Capture the cell that displays the provided text and extract its (x, y) central coordinate. 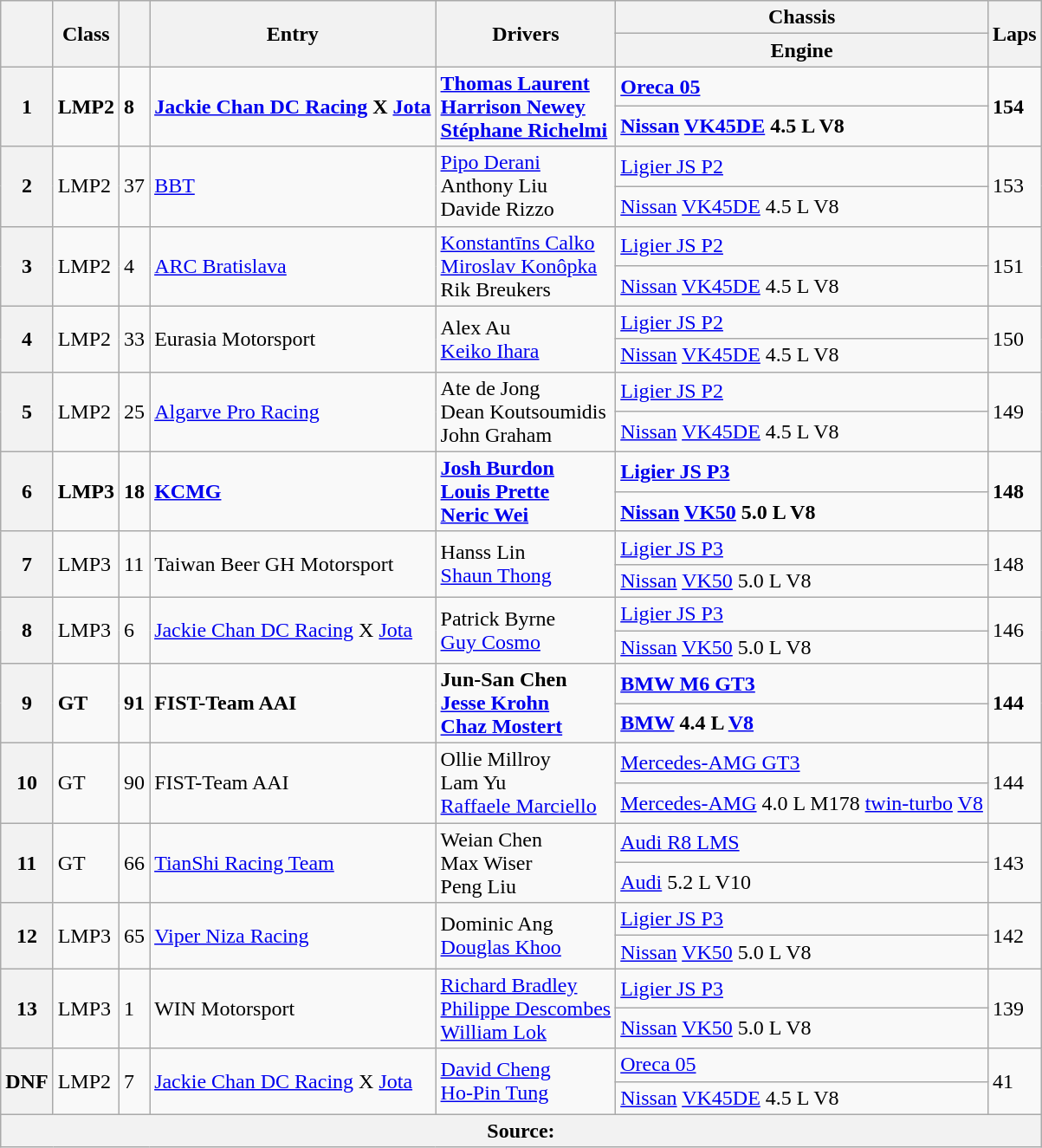
BBT (293, 186)
Source: (521, 1131)
90 (135, 783)
146 (1014, 630)
ARC Bratislava (293, 266)
Audi 5.2 L V10 (802, 883)
33 (135, 339)
66 (135, 863)
Eurasia Motorsport (293, 339)
TianShi Racing Team (293, 863)
154 (1014, 107)
Thomas Laurent Harrison Newey Stéphane Richelmi (526, 107)
Mercedes-AMG 4.0 L M178 twin-turbo V8 (802, 803)
Dominic Ang Douglas Khoo (526, 936)
5 (27, 412)
WIN Motorsport (293, 1009)
Algarve Pro Racing (293, 412)
Pipo Derani Anthony Liu Davide Rizzo (526, 186)
Viper Niza Racing (293, 936)
Konstantīns Calko Miroslav Konôpka Rik Breukers (526, 266)
Audi R8 LMS (802, 843)
KCMG (293, 491)
25 (135, 412)
9 (27, 704)
Mercedes-AMG GT3 (802, 763)
Entry (293, 34)
143 (1014, 863)
DNF (27, 1081)
Class (86, 34)
Weian Chen Max Wiser Peng Liu (526, 863)
Laps (1014, 34)
Alex AuKeiko Ihara (526, 339)
3 (27, 266)
149 (1014, 412)
BMW M6 GT3 (802, 684)
David Cheng Ho-Pin Tung (526, 1081)
18 (135, 491)
Taiwan Beer GH Motorsport (293, 564)
37 (135, 186)
12 (27, 936)
150 (1014, 339)
Josh Burdon Louis Prette Neric Wei (526, 491)
Jun-San Chen Jesse Krohn Chaz Mostert (526, 704)
Patrick Byrne Guy Cosmo (526, 630)
10 (27, 783)
2 (27, 186)
Drivers (526, 34)
91 (135, 704)
Ollie Millroy Lam Yu Raffaele Marciello (526, 783)
65 (135, 936)
151 (1014, 266)
Chassis (802, 17)
BMW 4.4 L V8 (802, 723)
13 (27, 1009)
153 (1014, 186)
Richard Bradley Philippe Descombes William Lok (526, 1009)
Engine (802, 50)
Ate de Jong Dean Koutsoumidis John Graham (526, 412)
41 (1014, 1081)
Hanss Lin Shaun Thong (526, 564)
139 (1014, 1009)
142 (1014, 936)
